For the text-containing cell, return its midpoint in [x, y] coordinate format. 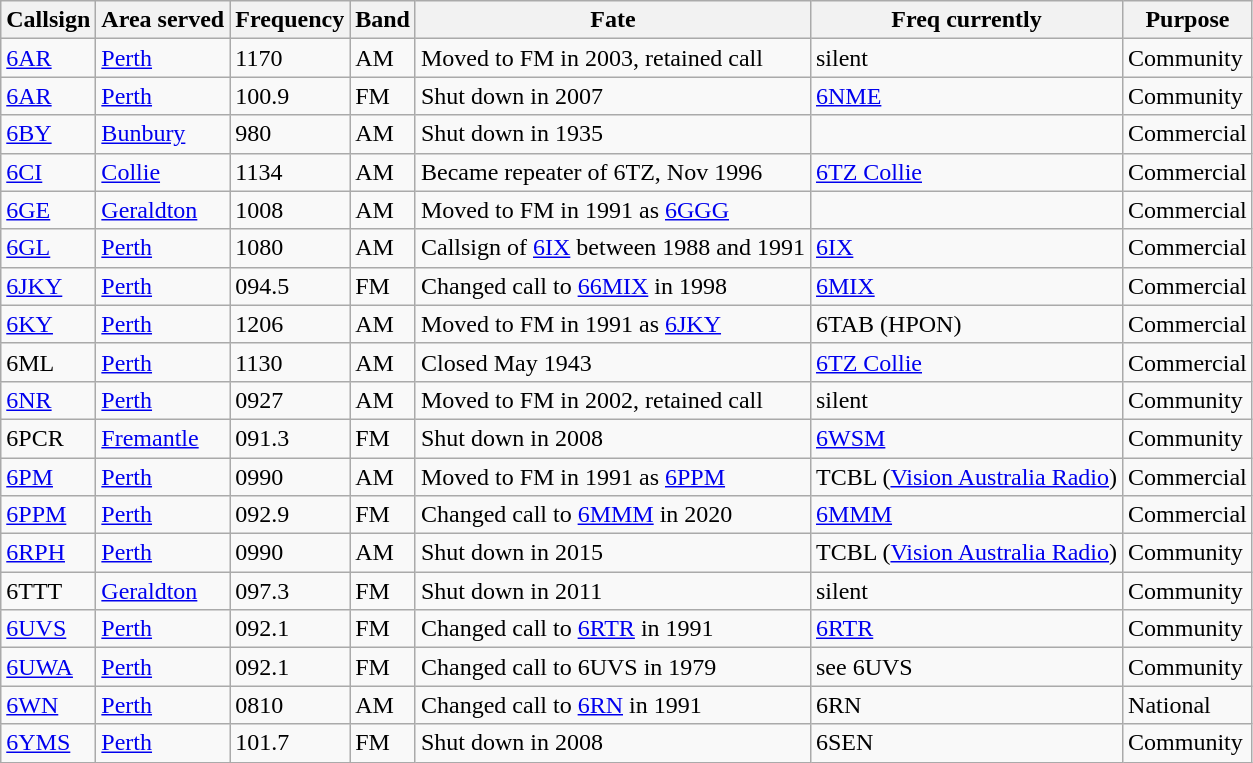
6JKY [48, 286]
6PM [48, 477]
Area served [163, 20]
6RTR [966, 629]
Closed May 1943 [612, 362]
Moved to FM in 2002, retained call [612, 400]
101.7 [290, 743]
1134 [290, 172]
6WSM [966, 438]
National [1188, 705]
Changed call to 6RN in 1991 [612, 705]
1130 [290, 362]
6MIX [966, 286]
Fate [612, 20]
6RPH [48, 553]
see 6UVS [966, 667]
6NR [48, 400]
6PPM [48, 515]
6ML [48, 362]
0927 [290, 400]
6KY [48, 324]
0810 [290, 705]
091.3 [290, 438]
6UVS [48, 629]
Purpose [1188, 20]
1080 [290, 248]
1206 [290, 324]
Changed call to 66MIX in 1998 [612, 286]
6UWA [48, 667]
Changed call to 6UVS in 1979 [612, 667]
092.9 [290, 515]
Collie [163, 172]
Became repeater of 6TZ, Nov 1996 [612, 172]
6SEN [966, 743]
Shut down in 1935 [612, 134]
980 [290, 134]
6WN [48, 705]
Band [383, 20]
Callsign of 6IX between 1988 and 1991 [612, 248]
Bunbury [163, 134]
Fremantle [163, 438]
Moved to FM in 1991 as 6PPM [612, 477]
Shut down in 2015 [612, 553]
Changed call to 6MMM in 2020 [612, 515]
1008 [290, 210]
Moved to FM in 1991 as 6JKY [612, 324]
6BY [48, 134]
6YMS [48, 743]
100.9 [290, 96]
6IX [966, 248]
6TAB (HPON) [966, 324]
097.3 [290, 591]
094.5 [290, 286]
Moved to FM in 1991 as 6GGG [612, 210]
Freq currently [966, 20]
Shut down in 2011 [612, 591]
6CI [48, 172]
Changed call to 6RTR in 1991 [612, 629]
6TTT [48, 591]
6MMM [966, 515]
Callsign [48, 20]
6GE [48, 210]
Frequency [290, 20]
6NME [966, 96]
Moved to FM in 2003, retained call [612, 58]
1170 [290, 58]
6PCR [48, 438]
Shut down in 2007 [612, 96]
6GL [48, 248]
6RN [966, 705]
